Capture the cell that displays the provided text and extract its (x, y) central coordinate. 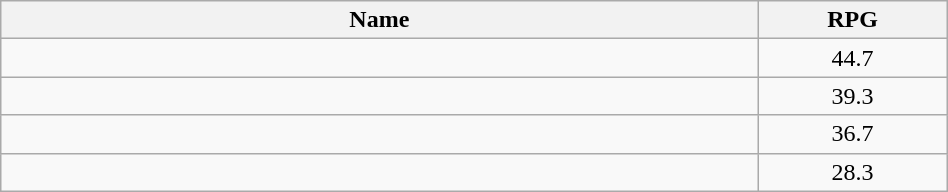
36.7 (852, 134)
28.3 (852, 172)
RPG (852, 20)
Name (380, 20)
39.3 (852, 96)
44.7 (852, 58)
